Return the (X, Y) coordinate for the center point of the cell that contains the specified text.  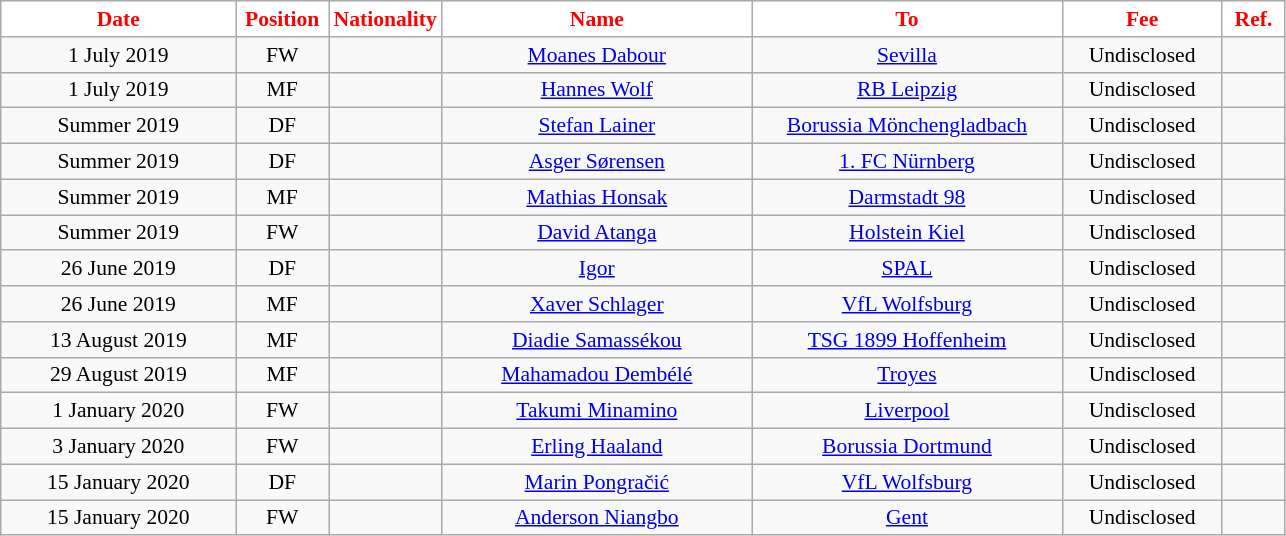
Igor (597, 269)
Asger Sørensen (597, 162)
Mahamadou Dembélé (597, 375)
Moanes Dabour (597, 55)
Darmstadt 98 (907, 197)
3 January 2020 (118, 447)
Gent (907, 518)
SPAL (907, 269)
Xaver Schlager (597, 304)
Stefan Lainer (597, 126)
Name (597, 19)
Borussia Dortmund (907, 447)
Nationality (384, 19)
Diadie Samassékou (597, 340)
29 August 2019 (118, 375)
Fee (1142, 19)
Date (118, 19)
Sevilla (907, 55)
Hannes Wolf (597, 90)
Anderson Niangbo (597, 518)
Takumi Minamino (597, 411)
David Atanga (597, 233)
Position (282, 19)
Borussia Mönchengladbach (907, 126)
1. FC Nürnberg (907, 162)
To (907, 19)
Troyes (907, 375)
1 January 2020 (118, 411)
TSG 1899 Hoffenheim (907, 340)
Erling Haaland (597, 447)
RB Leipzig (907, 90)
Holstein Kiel (907, 233)
Ref. (1254, 19)
Liverpool (907, 411)
13 August 2019 (118, 340)
Marin Pongračić (597, 482)
Mathias Honsak (597, 197)
